Find where the given text appears and provide that cell's center as (X, Y) coordinate. 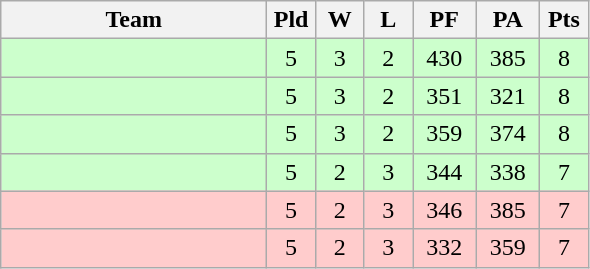
PA (508, 20)
346 (444, 210)
Team (134, 20)
374 (508, 134)
PF (444, 20)
344 (444, 172)
W (340, 20)
351 (444, 96)
332 (444, 248)
Pld (292, 20)
338 (508, 172)
430 (444, 58)
Pts (564, 20)
321 (508, 96)
L (388, 20)
